Return [X, Y] of the center of cell containing provided text 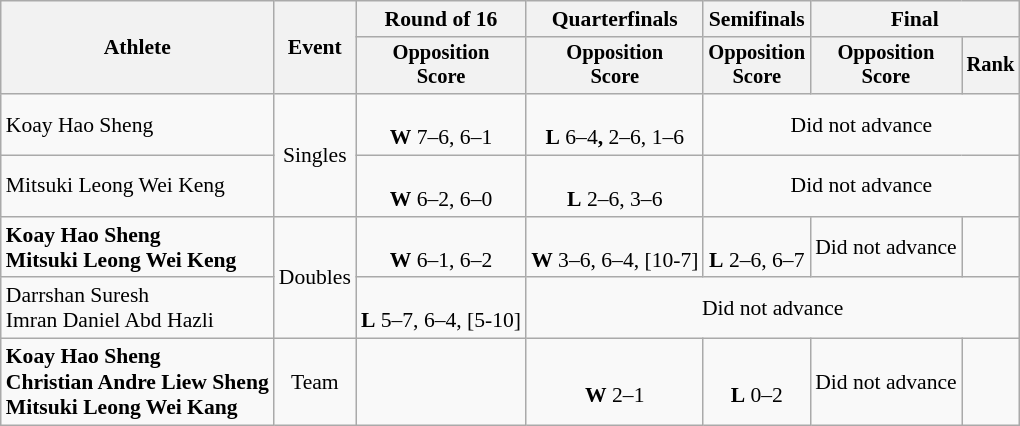
Event [315, 48]
W 6–2, 6–0 [441, 186]
W 7–6, 6–1 [441, 124]
Koay Hao ShengChristian Andre Liew ShengMitsuki Leong Wei Kang [138, 382]
Quarterfinals [614, 19]
L 2–6, 6–7 [756, 248]
Final [914, 19]
L 0–2 [756, 382]
Semifinals [756, 19]
L 5–7, 6–4, [5-10] [441, 308]
Athlete [138, 48]
Darrshan SureshImran Daniel Abd Hazli [138, 308]
L 2–6, 3–6 [614, 186]
Singles [315, 155]
W 3–6, 6–4, [10-7] [614, 248]
Doubles [315, 278]
L 6–4, 2–6, 1–6 [614, 124]
Koay Hao Sheng [138, 124]
Rank [991, 66]
Mitsuki Leong Wei Keng [138, 186]
Koay Hao ShengMitsuki Leong Wei Keng [138, 248]
W 6–1, 6–2 [441, 248]
W 2–1 [614, 382]
Team [315, 382]
Round of 16 [441, 19]
